Detect which cell encompasses the target text, then output its (X, Y) center coordinate. 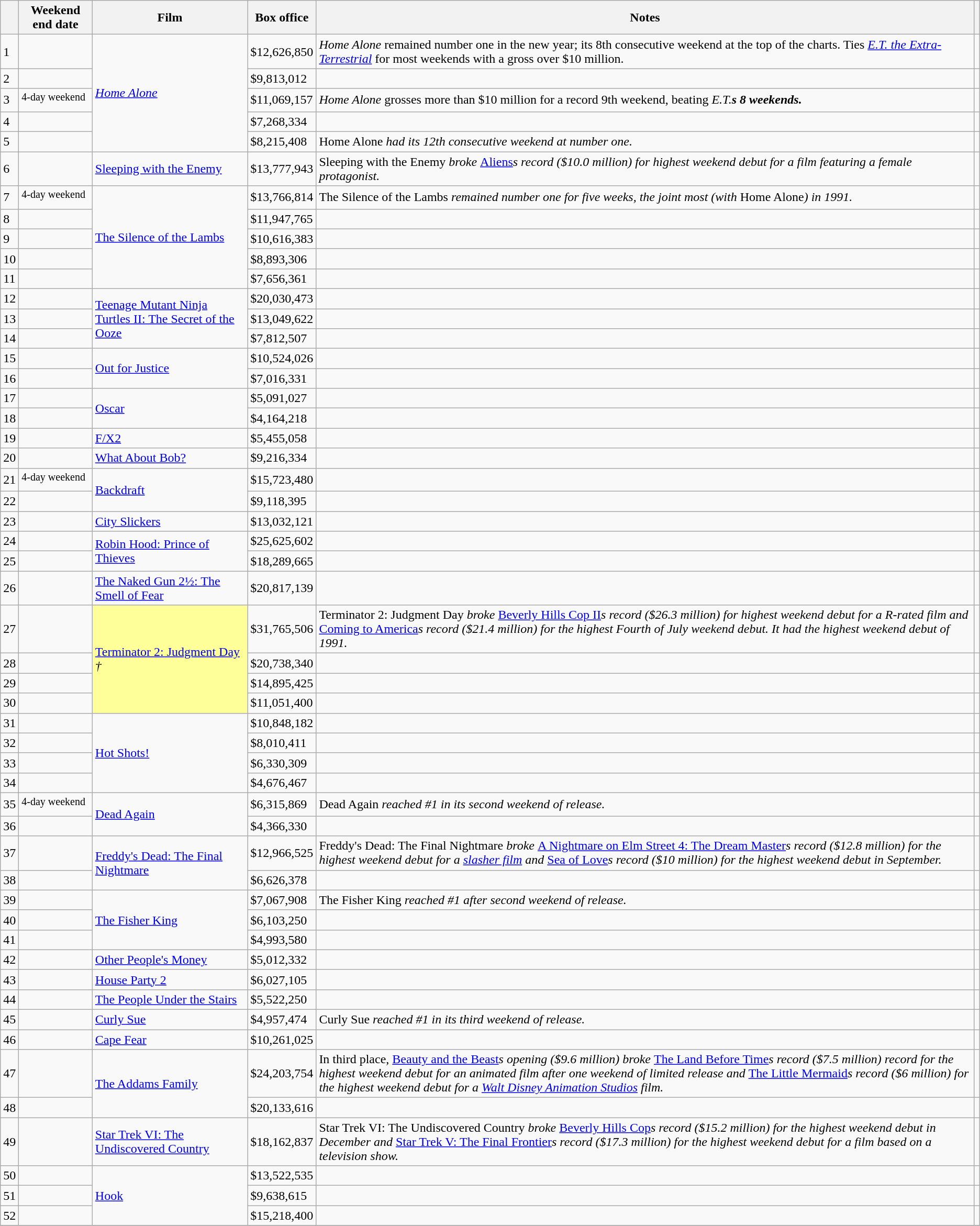
$13,049,622 (282, 319)
Backdraft (170, 490)
$6,626,378 (282, 880)
$11,051,400 (282, 703)
Dead Again reached #1 in its second weekend of release. (645, 804)
$8,215,408 (282, 142)
$4,676,467 (282, 783)
$14,895,425 (282, 683)
16 (9, 378)
F/X2 (170, 438)
33 (9, 763)
Box office (282, 18)
34 (9, 783)
$6,027,105 (282, 979)
What About Bob? (170, 458)
48 (9, 1108)
9 (9, 239)
Other People's Money (170, 960)
51 (9, 1196)
Notes (645, 18)
18 (9, 418)
38 (9, 880)
25 (9, 561)
City Slickers (170, 521)
Dead Again (170, 815)
$11,947,765 (282, 219)
Film (170, 18)
28 (9, 663)
$9,118,395 (282, 501)
$13,777,943 (282, 169)
$7,016,331 (282, 378)
The People Under the Stairs (170, 999)
$8,893,306 (282, 259)
$7,067,908 (282, 900)
29 (9, 683)
Robin Hood: Prince of Thieves (170, 551)
Home Alone (170, 93)
$15,218,400 (282, 1216)
17 (9, 398)
Hook (170, 1196)
The Naked Gun 2½: The Smell of Fear (170, 588)
11 (9, 278)
23 (9, 521)
The Silence of the Lambs remained number one for five weeks, the joint most (with Home Alone) in 1991. (645, 198)
Oscar (170, 408)
36 (9, 826)
Sleeping with the Enemy broke Alienss record ($10.0 million) for highest weekend debut for a film featuring a female protagonist. (645, 169)
5 (9, 142)
14 (9, 339)
35 (9, 804)
$6,103,250 (282, 920)
$20,030,473 (282, 298)
4 (9, 121)
$10,261,025 (282, 1040)
15 (9, 359)
$5,522,250 (282, 999)
$6,315,869 (282, 804)
49 (9, 1142)
2 (9, 79)
$18,162,837 (282, 1142)
41 (9, 940)
$10,524,026 (282, 359)
$9,638,615 (282, 1196)
Curly Sue (170, 1020)
$5,091,027 (282, 398)
Weekend end date (55, 18)
$9,813,012 (282, 79)
The Fisher King (170, 920)
$15,723,480 (282, 480)
$11,069,157 (282, 101)
The Fisher King reached #1 after second weekend of release. (645, 900)
$13,032,121 (282, 521)
30 (9, 703)
Cape Fear (170, 1040)
1 (9, 51)
42 (9, 960)
$18,289,665 (282, 561)
20 (9, 458)
37 (9, 853)
$5,455,058 (282, 438)
52 (9, 1216)
$25,625,602 (282, 541)
12 (9, 298)
Home Alone had its 12th consecutive weekend at number one. (645, 142)
$20,738,340 (282, 663)
22 (9, 501)
13 (9, 319)
$10,616,383 (282, 239)
Sleeping with the Enemy (170, 169)
$13,522,535 (282, 1176)
$20,133,616 (282, 1108)
$10,848,182 (282, 723)
3 (9, 101)
$7,268,334 (282, 121)
$20,817,139 (282, 588)
The Addams Family (170, 1084)
Terminator 2: Judgment Day † (170, 659)
24 (9, 541)
$12,966,525 (282, 853)
44 (9, 999)
$6,330,309 (282, 763)
$4,164,218 (282, 418)
$24,203,754 (282, 1074)
$5,012,332 (282, 960)
$12,626,850 (282, 51)
$9,216,334 (282, 458)
House Party 2 (170, 979)
6 (9, 169)
$4,993,580 (282, 940)
7 (9, 198)
Out for Justice (170, 369)
21 (9, 480)
$4,957,474 (282, 1020)
39 (9, 900)
The Silence of the Lambs (170, 238)
40 (9, 920)
27 (9, 629)
$7,812,507 (282, 339)
Teenage Mutant Ninja Turtles II: The Secret of the Ooze (170, 318)
Home Alone grosses more than $10 million for a record 9th weekend, beating E.T.s 8 weekends. (645, 101)
$8,010,411 (282, 743)
Curly Sue reached #1 in its third weekend of release. (645, 1020)
50 (9, 1176)
45 (9, 1020)
$7,656,361 (282, 278)
Freddy's Dead: The Final Nightmare (170, 863)
$31,765,506 (282, 629)
46 (9, 1040)
31 (9, 723)
26 (9, 588)
47 (9, 1074)
19 (9, 438)
43 (9, 979)
$13,766,814 (282, 198)
32 (9, 743)
8 (9, 219)
10 (9, 259)
Star Trek VI: The Undiscovered Country (170, 1142)
$4,366,330 (282, 826)
Hot Shots! (170, 753)
